Pinpoint the cell where the given text exists, returning its [x, y] midpoint coordinate. 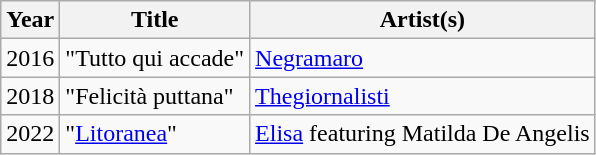
"Felicità puttana" [155, 96]
Elisa featuring Matilda De Angelis [423, 134]
2016 [30, 58]
Year [30, 20]
Artist(s) [423, 20]
Title [155, 20]
2022 [30, 134]
Thegiornalisti [423, 96]
2018 [30, 96]
"Litoranea" [155, 134]
"Tutto qui accade" [155, 58]
Negramaro [423, 58]
